Scan for the cell matching the given text and deliver its (x, y) coordinate at center. 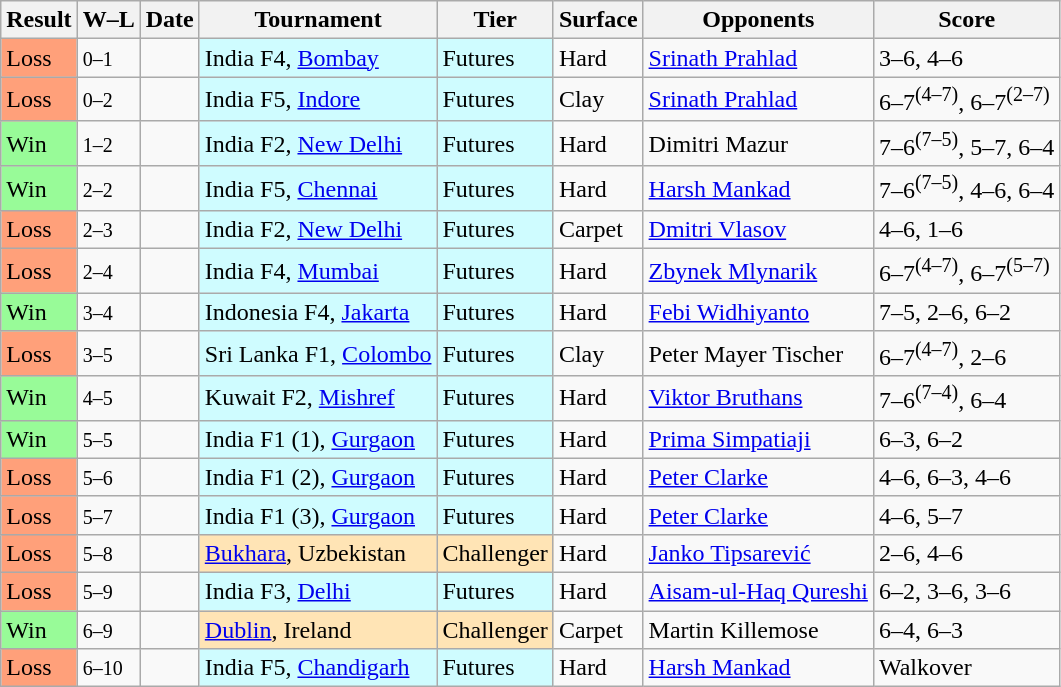
India F4, Mumbai (318, 272)
India F1 (2), Gurgaon (318, 477)
Score (966, 20)
5–8 (108, 554)
6–7(4–7), 6–7(2–7) (966, 100)
India F5, Chennai (318, 188)
Result (39, 20)
Dublin, Ireland (318, 630)
2–6, 4–6 (966, 554)
2–4 (108, 272)
5–7 (108, 515)
4–5 (108, 398)
6–3, 6–2 (966, 439)
4–6, 5–7 (966, 515)
3–5 (108, 354)
Kuwait F2, Mishref (318, 398)
6–2, 3–6, 3–6 (966, 592)
Janko Tipsarević (758, 554)
Sri Lanka F1, Colombo (318, 354)
Prima Simpatiaji (758, 439)
India F5, Indore (318, 100)
6–10 (108, 668)
Opponents (758, 20)
5–5 (108, 439)
2–3 (108, 230)
Zbynek Mlynarik (758, 272)
Surface (598, 20)
6–7(4–7), 2–6 (966, 354)
4–6, 6–3, 4–6 (966, 477)
3–4 (108, 312)
Peter Mayer Tischer (758, 354)
India F1 (3), Gurgaon (318, 515)
Bukhara, Uzbekistan (318, 554)
7–6(7–5), 4–6, 6–4 (966, 188)
3–6, 4–6 (966, 58)
7–6(7–5), 5–7, 6–4 (966, 144)
2–2 (108, 188)
Martin Killemose (758, 630)
Febi Widhiyanto (758, 312)
Dimitri Mazur (758, 144)
0–1 (108, 58)
Tournament (318, 20)
7–6(7–4), 6–4 (966, 398)
4–6, 1–6 (966, 230)
7–5, 2–6, 6–2 (966, 312)
Tier (495, 20)
Date (170, 20)
Viktor Bruthans (758, 398)
W–L (108, 20)
0–2 (108, 100)
6–4, 6–3 (966, 630)
India F3, Delhi (318, 592)
5–9 (108, 592)
India F4, Bombay (318, 58)
Dmitri Vlasov (758, 230)
6–7(4–7), 6–7(5–7) (966, 272)
Walkover (966, 668)
India F1 (1), Gurgaon (318, 439)
1–2 (108, 144)
Indonesia F4, Jakarta (318, 312)
Aisam-ul-Haq Qureshi (758, 592)
India F5, Chandigarh (318, 668)
6–9 (108, 630)
5–6 (108, 477)
